Return (X, Y) of the center of cell containing provided text 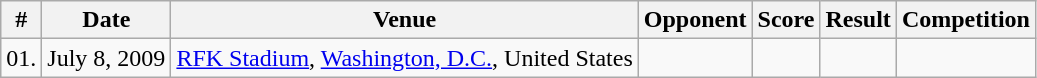
# (22, 20)
Result (858, 20)
Date (106, 20)
Venue (404, 20)
Competition (966, 20)
July 8, 2009 (106, 58)
01. (22, 58)
Opponent (695, 20)
RFK Stadium, Washington, D.C., United States (404, 58)
Score (786, 20)
